Scan for the cell matching the given text and deliver its [x, y] coordinate at center. 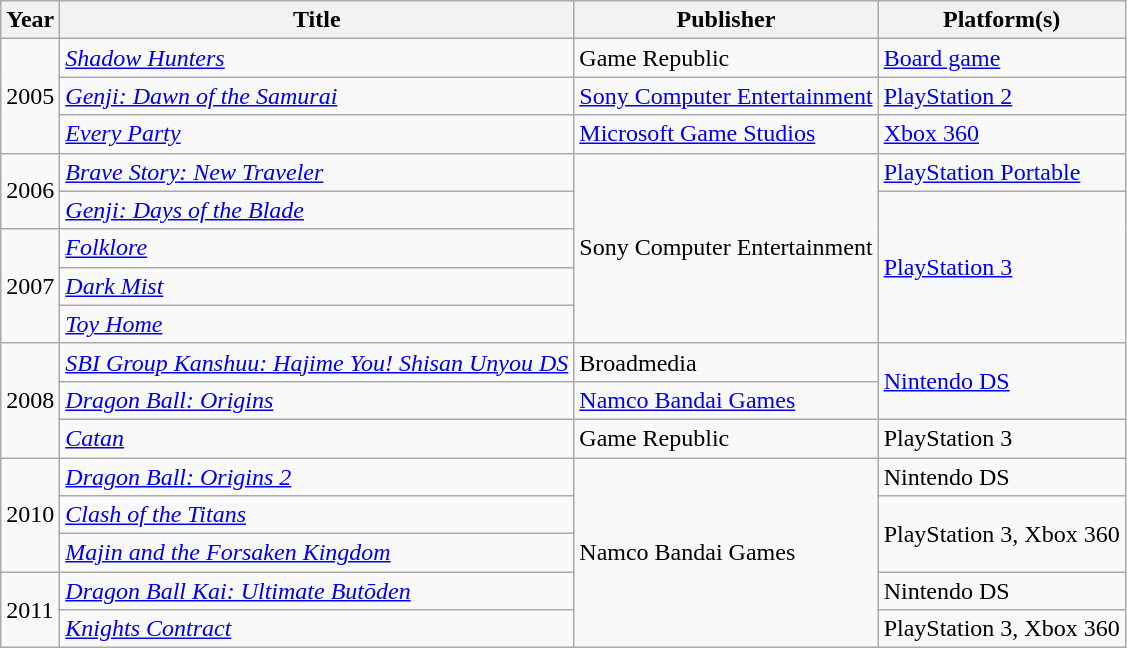
2008 [30, 400]
Xbox 360 [1002, 134]
Every Party [317, 134]
Microsoft Game Studios [726, 134]
2011 [30, 610]
Publisher [726, 20]
Majin and the Forsaken Kingdom [317, 553]
Clash of the Titans [317, 515]
Board game [1002, 58]
Dragon Ball: Origins [317, 400]
Dark Mist [317, 286]
2010 [30, 515]
PlayStation 2 [1002, 96]
Dragon Ball: Origins 2 [317, 477]
Folklore [317, 248]
PlayStation Portable [1002, 172]
Knights Contract [317, 629]
2005 [30, 96]
2006 [30, 191]
Platform(s) [1002, 20]
Dragon Ball Kai: Ultimate Butōden [317, 591]
2007 [30, 286]
Catan [317, 438]
Title [317, 20]
Toy Home [317, 324]
Brave Story: New Traveler [317, 172]
Genji: Days of the Blade [317, 210]
SBI Group Kanshuu: Hajime You! Shisan Unyou DS [317, 362]
Broadmedia [726, 362]
Genji: Dawn of the Samurai [317, 96]
Shadow Hunters [317, 58]
Year [30, 20]
